Output the (X, Y) coordinate of the center of the cell containing the given text.  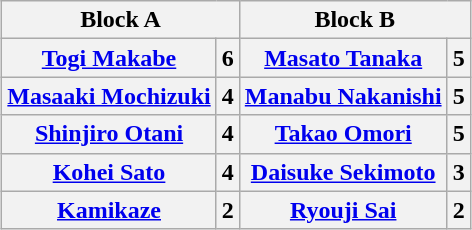
Block A (120, 20)
Kohei Sato (109, 172)
Ryouji Sai (343, 210)
Togi Makabe (109, 58)
Takao Omori (343, 134)
6 (228, 58)
3 (458, 172)
Masato Tanaka (343, 58)
Daisuke Sekimoto (343, 172)
Manabu Nakanishi (343, 96)
Kamikaze (109, 210)
Block B (354, 20)
Masaaki Mochizuki (109, 96)
Shinjiro Otani (109, 134)
